Determine the (X, Y) coordinate at the center of the cell enclosing the given text.  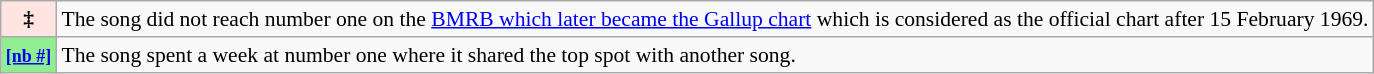
[nb #] (29, 55)
The song did not reach number one on the BMRB which later became the Gallup chart which is considered as the official chart after 15 February 1969. (714, 19)
‡ (29, 19)
The song spent a week at number one where it shared the top spot with another song. (714, 55)
